Search for the cell housing the specified text and yield its [x, y] center coordinate. 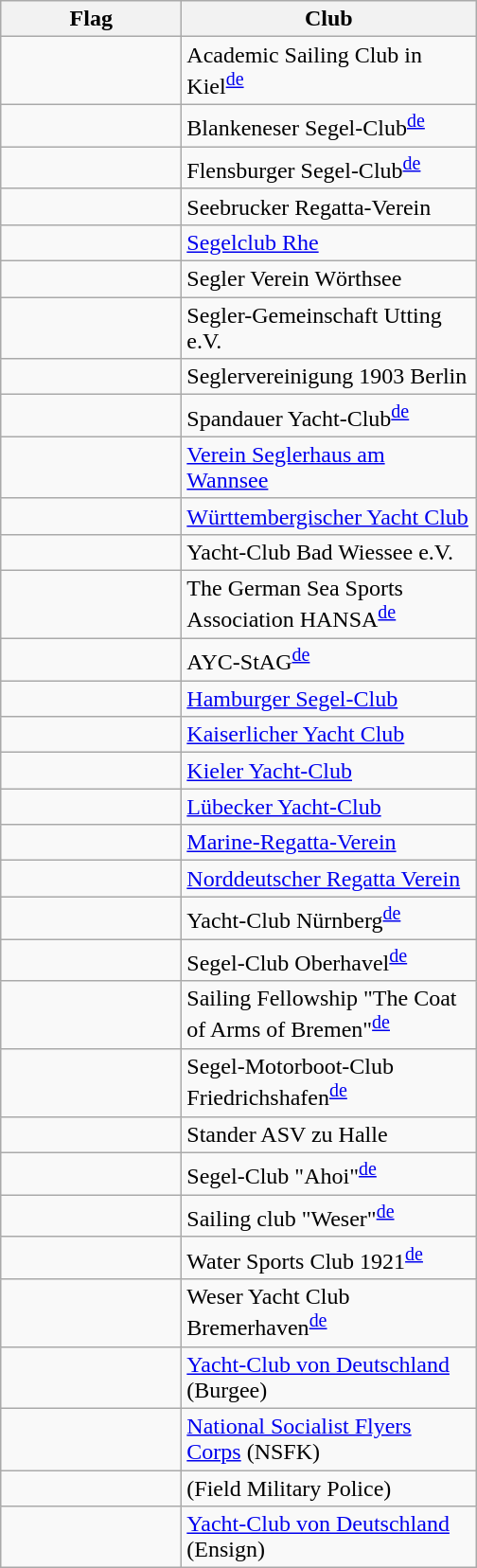
Segel-Motorboot-Club Friedrichshafende [329, 1083]
Academic Sailing Club in Kielde [329, 71]
Hamburger Segel-Club [329, 699]
The German Sea Sports Association HANSAde [329, 605]
Yacht-Club von Deutschland (Ensign) [329, 1538]
Sailing club "Weser"de [329, 1216]
Seglervereinigung 1903 Berlin [329, 377]
Marine-Regatta-Verein [329, 843]
National Socialist Flyers Corps (NSFK) [329, 1439]
AYC-StAGde [329, 659]
Segelclub Rhe [329, 243]
(Field Military Police) [329, 1488]
Segler Verein Wörthsee [329, 279]
Weser Yacht Club Bremerhavende [329, 1313]
Verein Seglerhaus am Wannsee [329, 468]
Flensburger Segel-Clubde [329, 169]
Württembergischer Yacht Club [329, 516]
Water Sports Club 1921de [329, 1257]
Lübecker Yacht-Club [329, 807]
Yacht-Club Bad Wiessee e.V. [329, 552]
Segel-Club "Ahoi"de [329, 1174]
Sailing Fellowship "The Coat of Arms of Bremen"de [329, 1015]
Norddeutscher Regatta Verein [329, 879]
Segel-Club Oberhavelde [329, 960]
Stander ASV zu Halle [329, 1134]
Kaiserlicher Yacht Club [329, 735]
Spandauer Yacht-Clubde [329, 417]
Yacht-Club von Deutschland (Burgee) [329, 1379]
Yacht-Club Nürnbergde [329, 918]
Blankeneser Segel-Clubde [329, 125]
Kieler Yacht-Club [329, 771]
Seebrucker Regatta-Verein [329, 206]
Flag [91, 19]
Club [329, 19]
Segler-Gemeinschaft Utting e.V. [329, 328]
